Extract the (x, y) coordinate from the center of the cell holding the provided text.  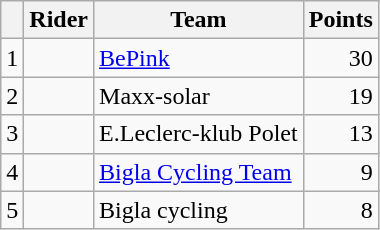
Rider (59, 20)
Team (199, 20)
4 (12, 172)
1 (12, 58)
3 (12, 134)
30 (340, 58)
8 (340, 210)
Maxx-solar (199, 96)
Points (340, 20)
19 (340, 96)
5 (12, 210)
2 (12, 96)
BePink (199, 58)
Bigla cycling (199, 210)
E.Leclerc-klub Polet (199, 134)
13 (340, 134)
Bigla Cycling Team (199, 172)
9 (340, 172)
